Find where the given text appears and provide that cell's center as (x, y) coordinate. 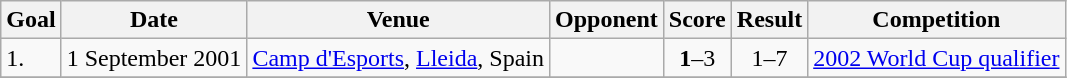
1–7 (769, 58)
1. (31, 58)
1–3 (697, 58)
Result (769, 20)
1 September 2001 (154, 58)
Camp d'Esports, Lleida, Spain (398, 58)
Date (154, 20)
Score (697, 20)
Competition (936, 20)
Opponent (607, 20)
2002 World Cup qualifier (936, 58)
Goal (31, 20)
Venue (398, 20)
